Return the [x, y] coordinate for the center point of the cell that contains the specified text.  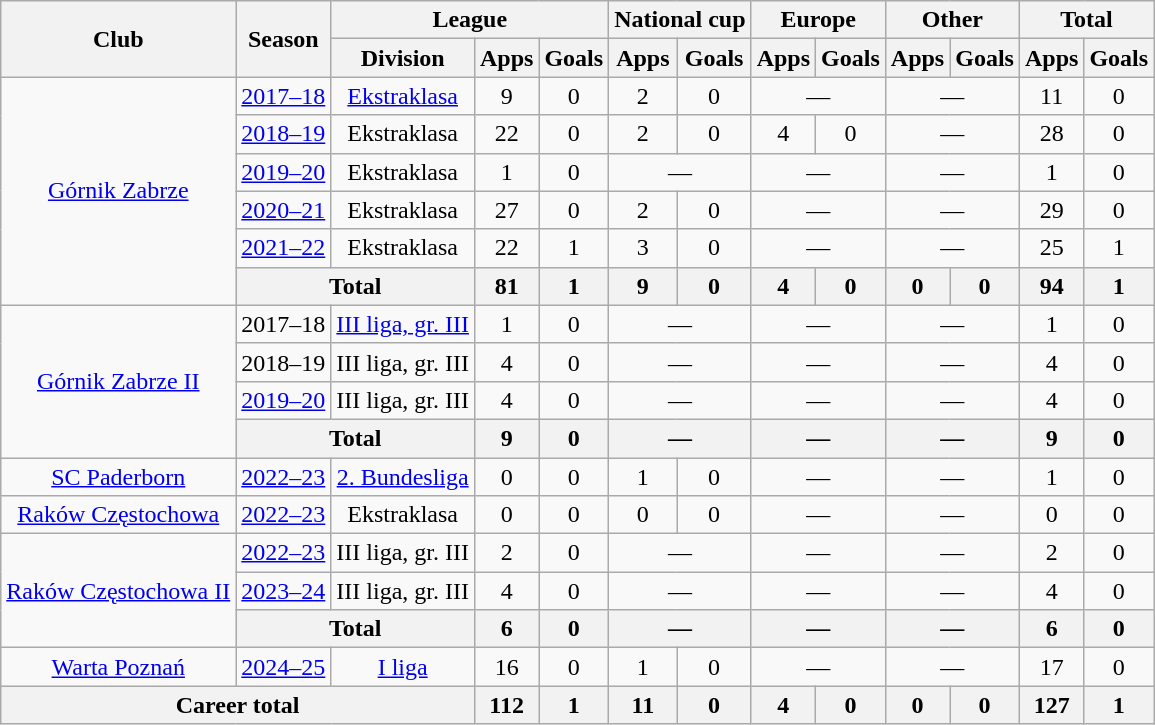
2023–24 [284, 591]
94 [1051, 286]
Warta Poznań [118, 667]
3 [643, 248]
Season [284, 39]
Europe [818, 20]
17 [1051, 667]
SC Paderborn [118, 477]
2024–25 [284, 667]
16 [506, 667]
2020–21 [284, 210]
25 [1051, 248]
112 [506, 705]
127 [1051, 705]
Other [952, 20]
27 [506, 210]
2. Bundesliga [403, 477]
I liga [403, 667]
Club [118, 39]
Raków Częstochowa II [118, 591]
28 [1051, 134]
29 [1051, 210]
National cup [680, 20]
81 [506, 286]
Górnik Zabrze [118, 191]
2021–22 [284, 248]
League [470, 20]
Division [403, 58]
Górnik Zabrze II [118, 381]
Career total [238, 705]
Raków Częstochowa [118, 515]
